Locate the cell with the specified text and output its [x, y] center coordinate. 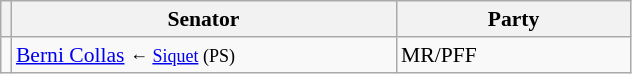
Party [514, 19]
Berni Collas ← Siquet (PS) [204, 55]
MR/PFF [514, 55]
Senator [204, 19]
